Scan for the cell matching the given text and deliver its (X, Y) coordinate at center. 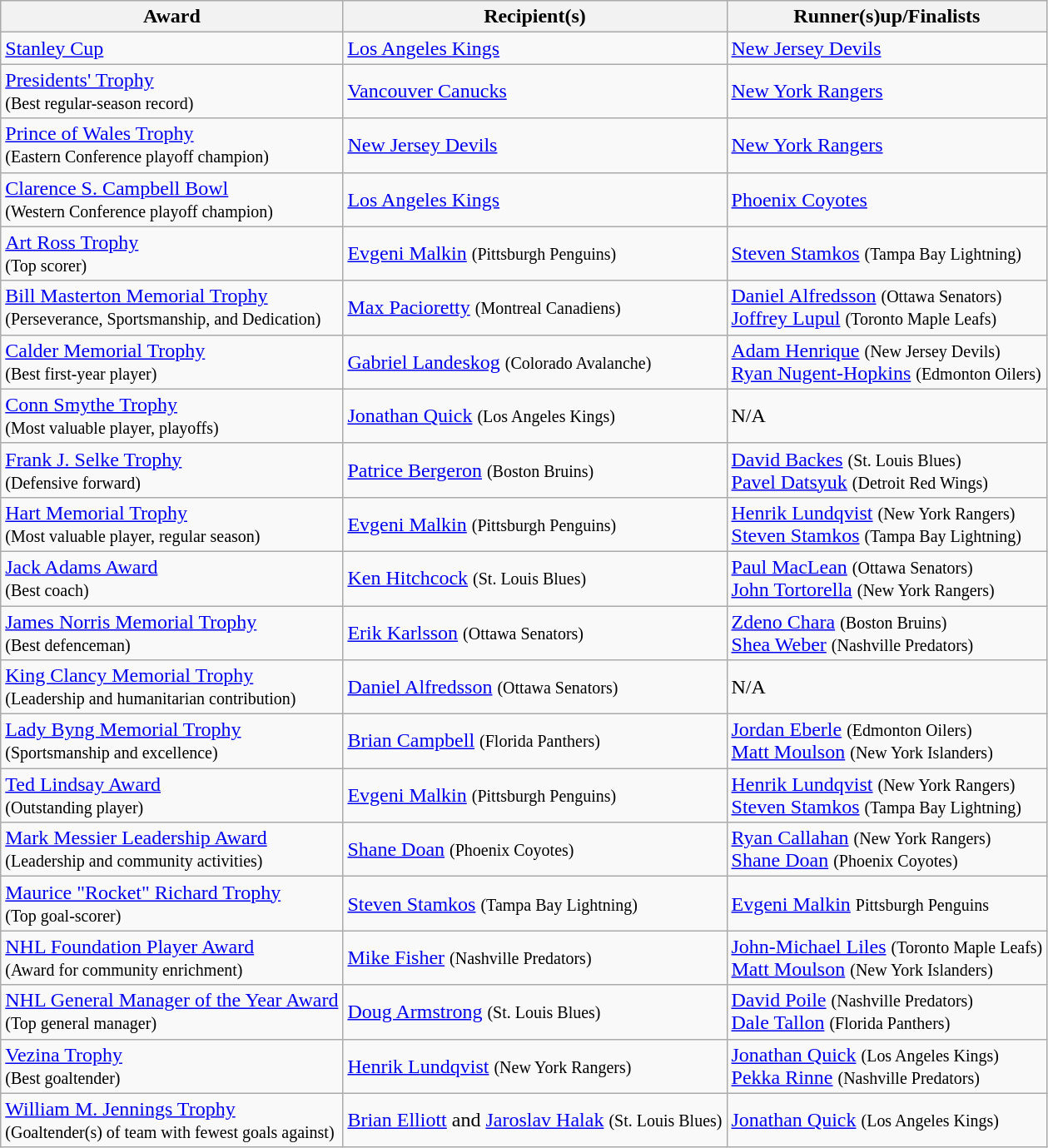
Recipient(s) (534, 17)
Jack Adams Award(Best coach) (171, 578)
Jordan Eberle (Edmonton Oilers)Matt Moulson (New York Islanders) (887, 741)
James Norris Memorial Trophy(Best defenceman) (171, 633)
Shane Doan (Phoenix Coyotes) (534, 849)
Hart Memorial Trophy(Most valuable player, regular season) (171, 524)
Phoenix Coyotes (887, 200)
Vezina Trophy(Best goaltender) (171, 1066)
William M. Jennings Trophy(Goaltender(s) of team with fewest goals against) (171, 1121)
King Clancy Memorial Trophy(Leadership and humanitarian contribution) (171, 688)
Frank J. Selke Trophy(Defensive forward) (171, 470)
David Backes (St. Louis Blues)Pavel Datsyuk (Detroit Red Wings) (887, 470)
Maurice "Rocket" Richard Trophy(Top goal-scorer) (171, 904)
Award (171, 17)
Patrice Bergeron (Boston Bruins) (534, 470)
Stanley Cup (171, 48)
Clarence S. Campbell Bowl(Western Conference playoff champion) (171, 200)
Runner(s)up/Finalists (887, 17)
David Poile (Nashville Predators) Dale Tallon (Florida Panthers) (887, 1012)
Calder Memorial Trophy(Best first-year player) (171, 361)
Brian Elliott and Jaroslav Halak (St. Louis Blues) (534, 1121)
Prince of Wales Trophy(Eastern Conference playoff champion) (171, 145)
Vancouver Canucks (534, 92)
Lady Byng Memorial Trophy(Sportsmanship and excellence) (171, 741)
Paul MacLean (Ottawa Senators)John Tortorella (New York Rangers) (887, 578)
Zdeno Chara (Boston Bruins)Shea Weber (Nashville Predators) (887, 633)
Bill Masterton Memorial Trophy(Perseverance, Sportsmanship, and Dedication) (171, 308)
Conn Smythe Trophy(Most valuable player, playoffs) (171, 416)
Ryan Callahan (New York Rangers)Shane Doan (Phoenix Coyotes) (887, 849)
Max Pacioretty (Montreal Canadiens) (534, 308)
Ted Lindsay Award(Outstanding player) (171, 796)
Gabriel Landeskog (Colorado Avalanche) (534, 361)
Henrik Lundqvist (New York Rangers) (534, 1066)
Daniel Alfredsson (Ottawa Senators)Joffrey Lupul (Toronto Maple Leafs) (887, 308)
NHL General Manager of the Year Award(Top general manager) (171, 1012)
Mike Fisher (Nashville Predators) (534, 957)
Presidents' Trophy(Best regular-season record) (171, 92)
Doug Armstrong (St. Louis Blues) (534, 1012)
Brian Campbell (Florida Panthers) (534, 741)
Erik Karlsson (Ottawa Senators) (534, 633)
John-Michael Liles (Toronto Maple Leafs)Matt Moulson (New York Islanders) (887, 957)
NHL Foundation Player Award(Award for community enrichment) (171, 957)
Jonathan Quick (Los Angeles Kings) Pekka Rinne (Nashville Predators) (887, 1066)
Mark Messier Leadership Award(Leadership and community activities) (171, 849)
Evgeni Malkin Pittsburgh Penguins (887, 904)
Adam Henrique (New Jersey Devils)Ryan Nugent-Hopkins (Edmonton Oilers) (887, 361)
Ken Hitchcock (St. Louis Blues) (534, 578)
Daniel Alfredsson (Ottawa Senators) (534, 688)
Art Ross Trophy(Top scorer) (171, 253)
